Detect which cell encompasses the target text, then output its (X, Y) center coordinate. 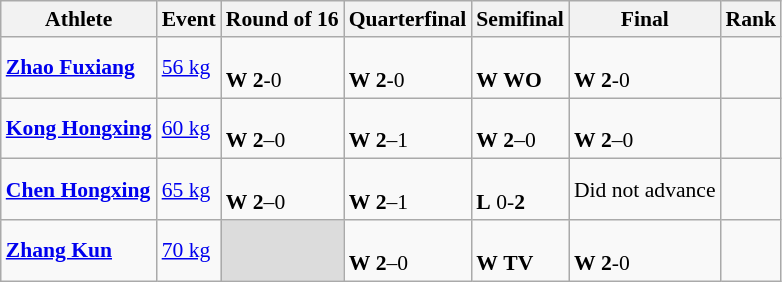
Rank (752, 19)
70 kg (189, 250)
Final (645, 19)
Event (189, 19)
Kong Hongxing (79, 128)
Zhang Kun (79, 250)
L 0-2 (520, 190)
Zhao Fuxiang (79, 68)
Quarterfinal (408, 19)
W TV (520, 250)
Semifinal (520, 19)
Chen Hongxing (79, 190)
Did not advance (645, 190)
W WO (520, 68)
56 kg (189, 68)
60 kg (189, 128)
Athlete (79, 19)
65 kg (189, 190)
Round of 16 (282, 19)
